Return (x, y) of the center of cell containing provided text 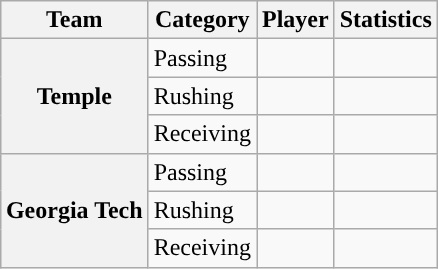
Temple (74, 96)
Team (74, 20)
Georgia Tech (74, 210)
Player (295, 20)
Statistics (386, 20)
Category (202, 20)
